Identify which cell holds the provided text, then report its [X, Y] central coordinate. 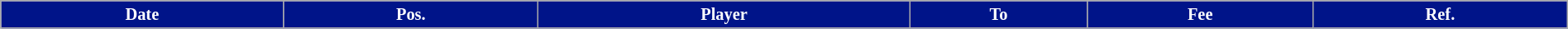
Ref. [1441, 14]
Fee [1201, 14]
To [998, 14]
Pos. [411, 14]
Player [724, 14]
Date [142, 14]
